Pinpoint the cell where the given text exists, returning its (x, y) midpoint coordinate. 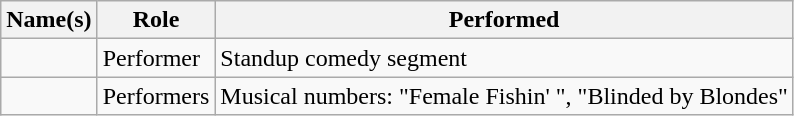
Standup comedy segment (504, 58)
Performers (156, 96)
Musical numbers: "Female Fishin' ", "Blinded by Blondes" (504, 96)
Performer (156, 58)
Role (156, 20)
Name(s) (49, 20)
Performed (504, 20)
